Extract the [x, y] coordinate from the center of the cell holding the provided text.  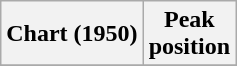
Peakposition [189, 34]
Chart (1950) [72, 34]
